Scan for the cell matching the given text and deliver its (X, Y) coordinate at center. 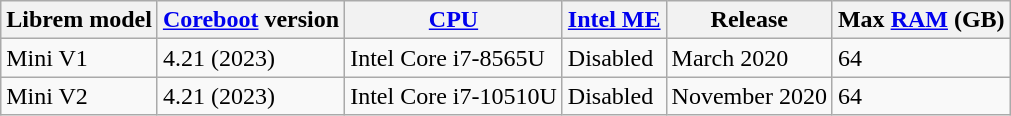
Intel Core i7-10510U (454, 96)
November 2020 (749, 96)
Max RAM (GB) (921, 20)
Librem model (80, 20)
Mini V2 (80, 96)
Mini V1 (80, 58)
Intel ME (614, 20)
Release (749, 20)
Coreboot version (250, 20)
March 2020 (749, 58)
CPU (454, 20)
Intel Core i7-8565U (454, 58)
